Identify which cell holds the provided text, then report its (X, Y) central coordinate. 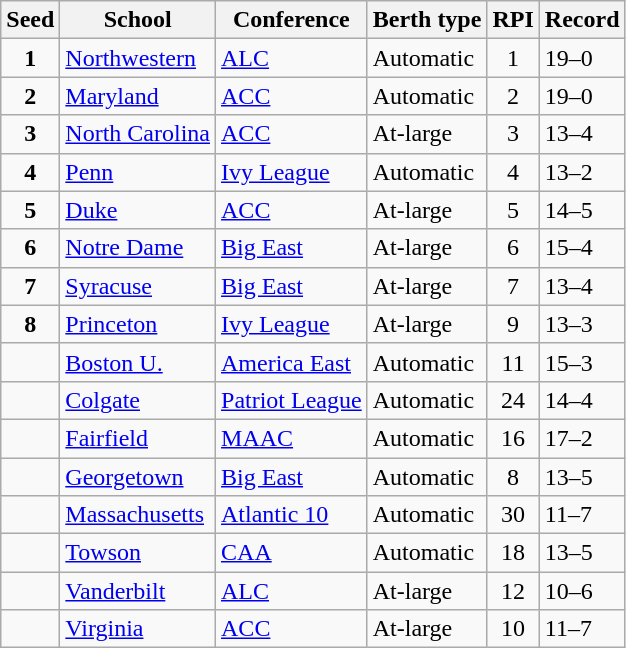
Colgate (138, 400)
14–5 (582, 210)
24 (513, 400)
CAA (292, 553)
11 (513, 362)
14–4 (582, 400)
17–2 (582, 438)
15–3 (582, 362)
Penn (138, 172)
RPI (513, 20)
Syracuse (138, 286)
Maryland (138, 96)
15–4 (582, 248)
Seed (30, 20)
MAAC (292, 438)
Vanderbilt (138, 591)
School (138, 20)
Princeton (138, 324)
18 (513, 553)
Northwestern (138, 58)
10 (513, 629)
30 (513, 515)
9 (513, 324)
Boston U. (138, 362)
Atlantic 10 (292, 515)
Massachusetts (138, 515)
Notre Dame (138, 248)
Duke (138, 210)
America East (292, 362)
Conference (292, 20)
13–3 (582, 324)
Record (582, 20)
North Carolina (138, 134)
Georgetown (138, 477)
10–6 (582, 591)
16 (513, 438)
Virginia (138, 629)
13–2 (582, 172)
12 (513, 591)
Patriot League (292, 400)
Fairfield (138, 438)
Towson (138, 553)
Berth type (427, 20)
